Return [x, y] of the center of cell containing provided text 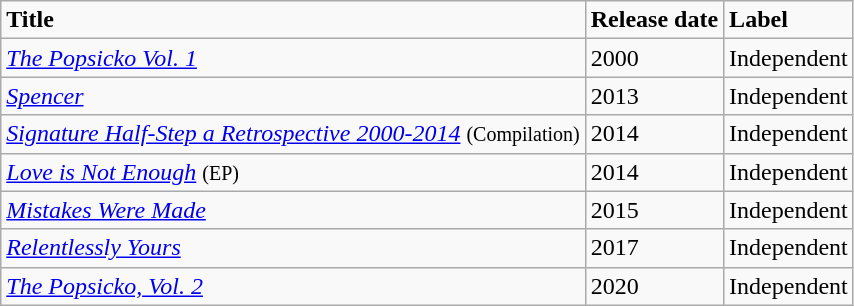
2013 [654, 96]
Relentlessly Yours [293, 248]
Spencer [293, 96]
Mistakes Were Made [293, 210]
The Popsicko Vol. 1 [293, 58]
2017 [654, 248]
Love is Not Enough (EP) [293, 172]
Title [293, 20]
Label [789, 20]
2020 [654, 286]
Signature Half-Step a Retrospective 2000-2014 (Compilation) [293, 134]
Release date [654, 20]
2015 [654, 210]
2000 [654, 58]
The Popsicko, Vol. 2 [293, 286]
